Locate the cell with the specified text and output its [X, Y] center coordinate. 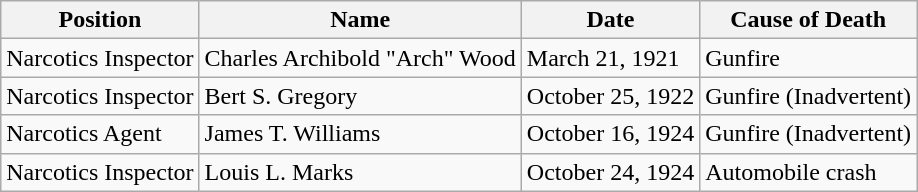
October 16, 1924 [610, 134]
March 21, 1921 [610, 58]
Name [360, 20]
Gunfire [808, 58]
October 24, 1924 [610, 172]
Louis L. Marks [360, 172]
Date [610, 20]
Position [100, 20]
October 25, 1922 [610, 96]
James T. Williams [360, 134]
Automobile crash [808, 172]
Cause of Death [808, 20]
Bert S. Gregory [360, 96]
Narcotics Agent [100, 134]
Charles Archibold "Arch" Wood [360, 58]
